Provide the (X, Y) coordinate of the cell's center where the given text is located.  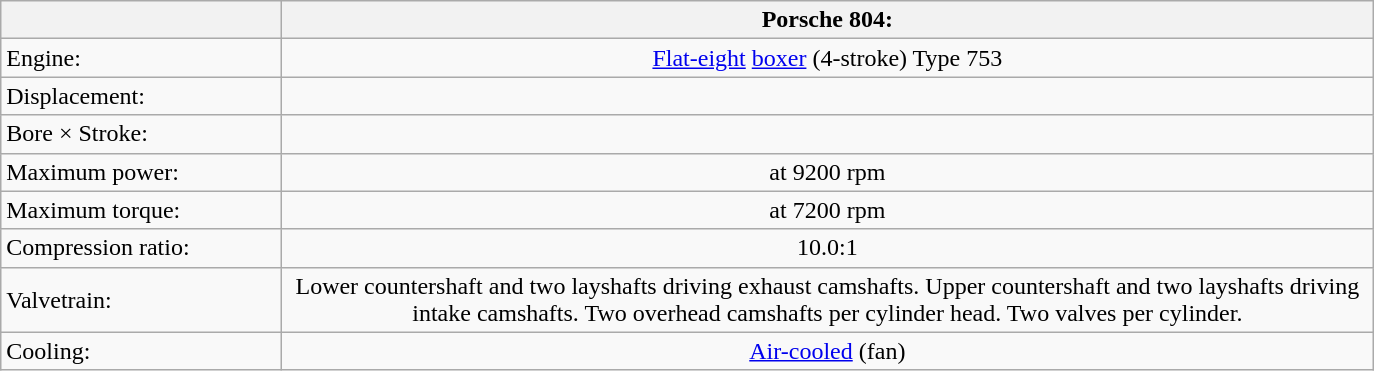
Porsche 804: (828, 20)
Compression ratio: (142, 248)
Bore × Stroke: (142, 134)
at 9200 rpm (828, 172)
Maximum torque: (142, 210)
at 7200 rpm (828, 210)
Air-cooled (fan) (828, 351)
Flat-eight boxer (4-stroke) Type 753 (828, 58)
Engine: (142, 58)
Cooling: (142, 351)
Maximum power: (142, 172)
10.0:1 (828, 248)
Valvetrain: (142, 300)
Displacement: (142, 96)
